Return (X, Y) of the center of cell containing provided text 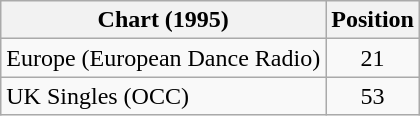
Position (373, 20)
Chart (1995) (164, 20)
21 (373, 58)
UK Singles (OCC) (164, 96)
53 (373, 96)
Europe (European Dance Radio) (164, 58)
